Pinpoint the cell where the given text exists, returning its (X, Y) midpoint coordinate. 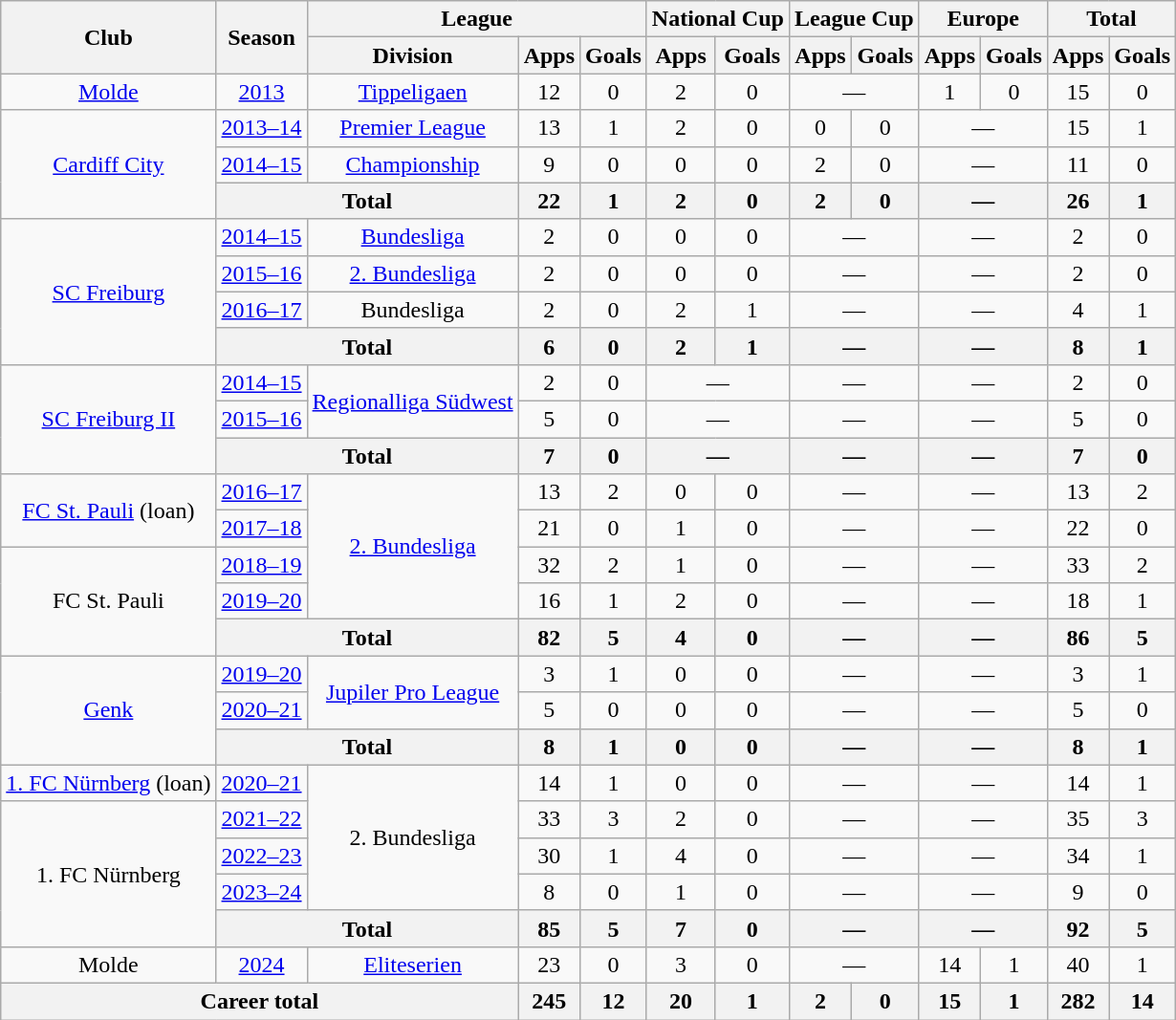
2022–23 (262, 856)
85 (549, 928)
26 (1078, 201)
21 (549, 529)
FC St. Pauli (loan) (109, 510)
40 (1078, 965)
National Cup (717, 19)
Jupiler Pro League (413, 692)
2013 (262, 92)
20 (681, 1001)
86 (1078, 638)
League (476, 19)
1. FC Nürnberg (109, 874)
2024 (262, 965)
18 (1078, 601)
Europe (983, 19)
Season (262, 37)
35 (1078, 819)
2023–24 (262, 892)
32 (549, 565)
1. FC Nürnberg (loan) (109, 783)
92 (1078, 928)
16 (549, 601)
82 (549, 638)
245 (549, 1001)
FC St. Pauli (109, 601)
Genk (109, 710)
2018–19 (262, 565)
Eliteserien (413, 965)
23 (549, 965)
League Cup (854, 19)
11 (1078, 164)
30 (549, 856)
6 (549, 346)
2017–18 (262, 529)
Regionalliga Südwest (413, 401)
Division (413, 55)
Cardiff City (109, 164)
34 (1078, 856)
SC Freiburg II (109, 419)
Tippeligaen (413, 92)
Premier League (413, 128)
2021–22 (262, 819)
Championship (413, 164)
2013–14 (262, 128)
Club (109, 37)
SC Freiburg (109, 292)
282 (1078, 1001)
Career total (260, 1001)
